Capture the cell that displays the provided text and extract its (x, y) central coordinate. 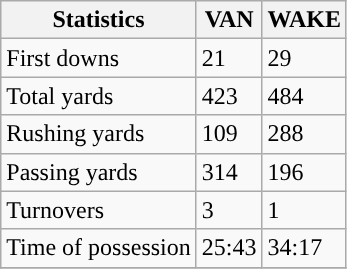
Time of possession (99, 248)
Rushing yards (99, 134)
Turnovers (99, 210)
21 (229, 58)
1 (304, 210)
First downs (99, 58)
Passing yards (99, 172)
WAKE (304, 20)
34:17 (304, 248)
423 (229, 96)
109 (229, 134)
484 (304, 96)
3 (229, 210)
Total yards (99, 96)
29 (304, 58)
25:43 (229, 248)
Statistics (99, 20)
288 (304, 134)
314 (229, 172)
VAN (229, 20)
196 (304, 172)
